Pinpoint the cell where the given text exists, returning its [x, y] midpoint coordinate. 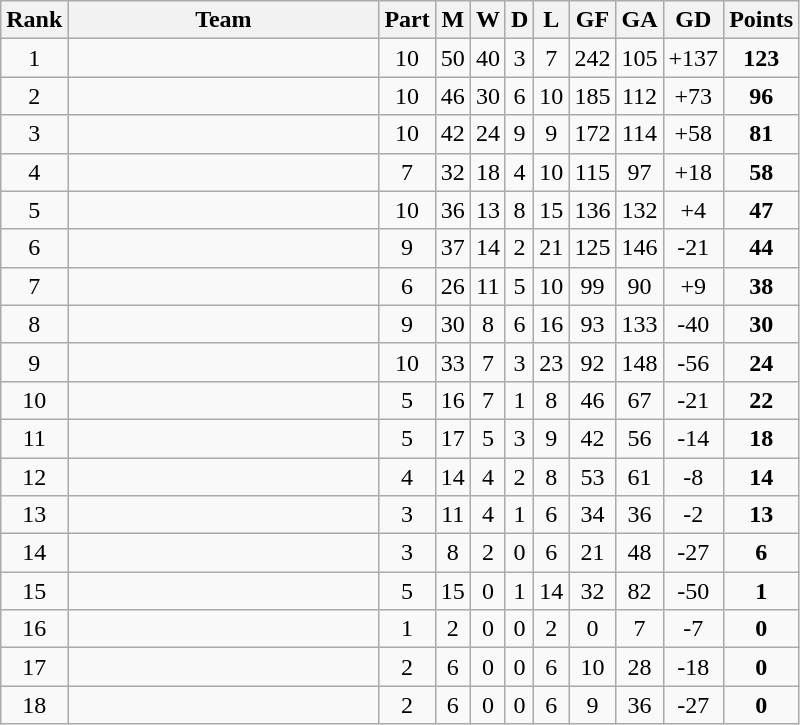
92 [592, 362]
26 [452, 286]
37 [452, 248]
112 [640, 96]
97 [640, 172]
33 [452, 362]
133 [640, 324]
12 [34, 477]
48 [640, 553]
82 [640, 591]
114 [640, 134]
W [488, 20]
+18 [694, 172]
Part [407, 20]
132 [640, 210]
-18 [694, 667]
-50 [694, 591]
172 [592, 134]
22 [762, 400]
125 [592, 248]
-56 [694, 362]
185 [592, 96]
96 [762, 96]
93 [592, 324]
53 [592, 477]
242 [592, 58]
123 [762, 58]
81 [762, 134]
M [452, 20]
GD [694, 20]
56 [640, 438]
61 [640, 477]
+58 [694, 134]
40 [488, 58]
148 [640, 362]
115 [592, 172]
44 [762, 248]
L [552, 20]
38 [762, 286]
-8 [694, 477]
+137 [694, 58]
-14 [694, 438]
50 [452, 58]
67 [640, 400]
-40 [694, 324]
+9 [694, 286]
146 [640, 248]
90 [640, 286]
GA [640, 20]
+73 [694, 96]
23 [552, 362]
105 [640, 58]
99 [592, 286]
GF [592, 20]
-2 [694, 515]
28 [640, 667]
34 [592, 515]
-7 [694, 629]
Points [762, 20]
Rank [34, 20]
47 [762, 210]
Team [224, 20]
136 [592, 210]
58 [762, 172]
D [519, 20]
+4 [694, 210]
